Provide the [X, Y] coordinate of the cell's center where the given text is located.  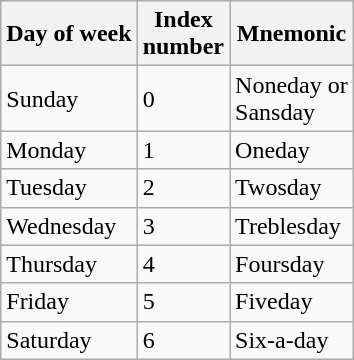
Mnemonic [292, 34]
Monday [69, 150]
Day of week [69, 34]
Friday [69, 302]
Fiveday [292, 302]
Noneday orSansday [292, 98]
Oneday [292, 150]
Wednesday [69, 226]
4 [183, 264]
Indexnumber [183, 34]
3 [183, 226]
Twosday [292, 188]
5 [183, 302]
Treblesday [292, 226]
Foursday [292, 264]
0 [183, 98]
Thursday [69, 264]
Saturday [69, 340]
Tuesday [69, 188]
2 [183, 188]
1 [183, 150]
Sunday [69, 98]
6 [183, 340]
Six-a-day [292, 340]
